Provide the [x, y] coordinate of the cell's center where the given text is located.  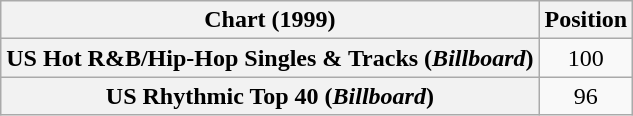
96 [586, 96]
100 [586, 58]
Chart (1999) [270, 20]
US Hot R&B/Hip-Hop Singles & Tracks (Billboard) [270, 58]
Position [586, 20]
US Rhythmic Top 40 (Billboard) [270, 96]
